Return [X, Y] of the center of cell containing provided text 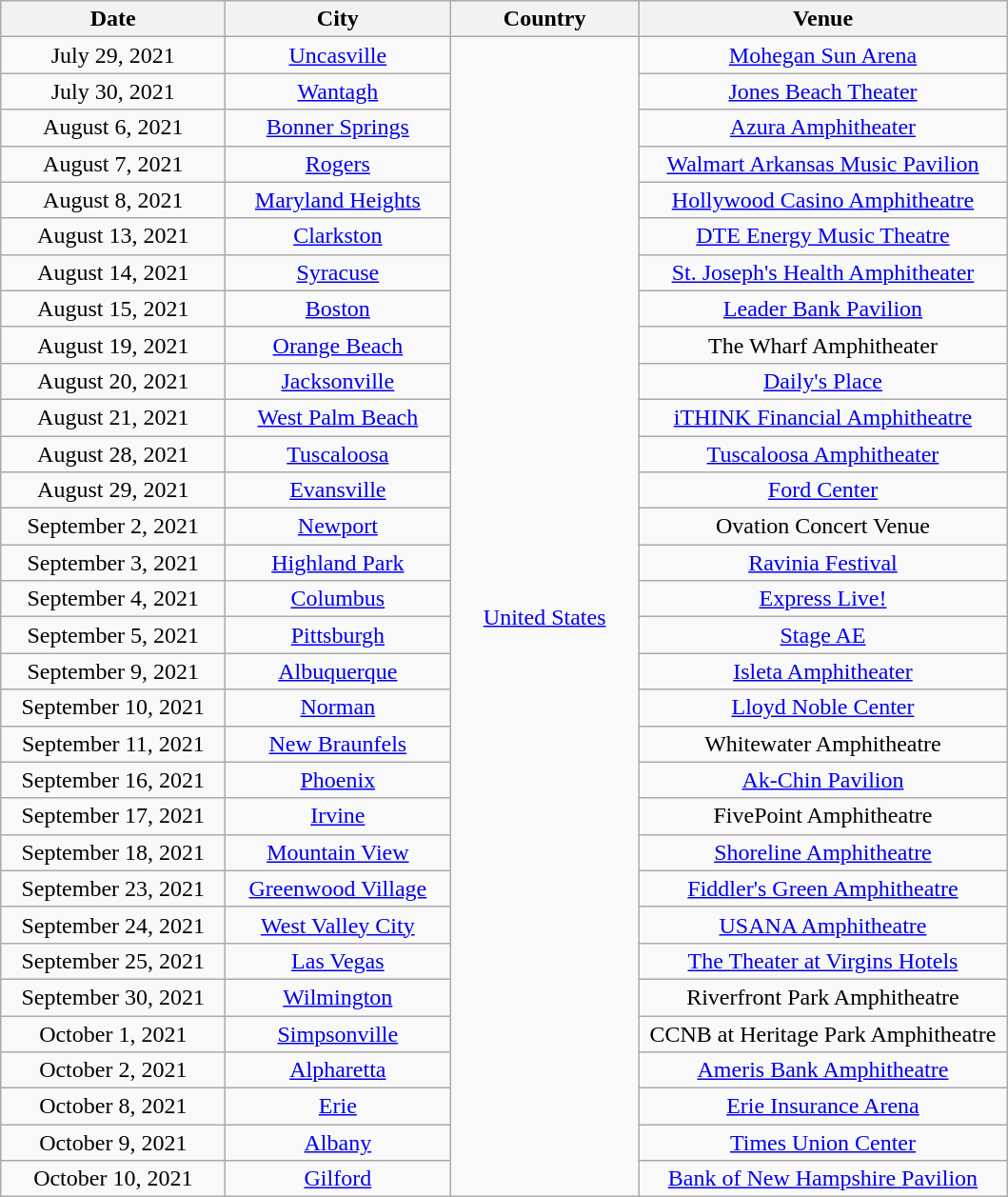
Syracuse [338, 272]
Boston [338, 309]
West Valley City [338, 925]
Ameris Bank Amphitheatre [822, 1070]
September 17, 2021 [113, 816]
September 16, 2021 [113, 780]
Evansville [338, 490]
Ravinia Festival [822, 563]
Ovation Concert Venue [822, 527]
September 30, 2021 [113, 997]
Riverfront Park Amphitheatre [822, 997]
Wantagh [338, 91]
Erie Insurance Arena [822, 1107]
Albany [338, 1143]
Wilmington [338, 997]
Jacksonville [338, 381]
October 8, 2021 [113, 1107]
Erie [338, 1107]
Whitewater Amphitheatre [822, 744]
September 25, 2021 [113, 961]
CCNB at Heritage Park Amphitheatre [822, 1033]
Express Live! [822, 599]
September 24, 2021 [113, 925]
FivePoint Amphitheatre [822, 816]
Fiddler's Green Amphitheatre [822, 888]
Ak-Chin Pavilion [822, 780]
September 18, 2021 [113, 852]
Newport [338, 527]
Date [113, 19]
Norman [338, 708]
Leader Bank Pavilion [822, 309]
Clarkston [338, 236]
July 30, 2021 [113, 91]
Mohegan Sun Arena [822, 55]
September 3, 2021 [113, 563]
Walmart Arkansas Music Pavilion [822, 164]
September 9, 2021 [113, 671]
Stage AE [822, 635]
West Palm Beach [338, 417]
The Wharf Amphitheater [822, 345]
August 13, 2021 [113, 236]
October 10, 2021 [113, 1179]
August 6, 2021 [113, 128]
The Theater at Virgins Hotels [822, 961]
September 5, 2021 [113, 635]
iTHINK Financial Amphitheatre [822, 417]
DTE Energy Music Theatre [822, 236]
Venue [822, 19]
October 9, 2021 [113, 1143]
Columbus [338, 599]
Irvine [338, 816]
USANA Amphitheatre [822, 925]
Shoreline Amphitheatre [822, 852]
Country [544, 19]
Las Vegas [338, 961]
Uncasville [338, 55]
Tuscaloosa Amphitheater [822, 454]
Bonner Springs [338, 128]
August 14, 2021 [113, 272]
Pittsburgh [338, 635]
September 23, 2021 [113, 888]
Tuscaloosa [338, 454]
Albuquerque [338, 671]
United States [544, 617]
Highland Park [338, 563]
Daily's Place [822, 381]
August 7, 2021 [113, 164]
September 10, 2021 [113, 708]
July 29, 2021 [113, 55]
August 29, 2021 [113, 490]
Gilford [338, 1179]
October 2, 2021 [113, 1070]
Mountain View [338, 852]
August 20, 2021 [113, 381]
New Braunfels [338, 744]
City [338, 19]
August 21, 2021 [113, 417]
Alpharetta [338, 1070]
August 19, 2021 [113, 345]
Hollywood Casino Amphitheatre [822, 200]
Azura Amphitheater [822, 128]
October 1, 2021 [113, 1033]
St. Joseph's Health Amphitheater [822, 272]
Ford Center [822, 490]
August 8, 2021 [113, 200]
August 15, 2021 [113, 309]
Greenwood Village [338, 888]
Bank of New Hampshire Pavilion [822, 1179]
September 4, 2021 [113, 599]
Rogers [338, 164]
Orange Beach [338, 345]
Phoenix [338, 780]
August 28, 2021 [113, 454]
Lloyd Noble Center [822, 708]
Times Union Center [822, 1143]
Jones Beach Theater [822, 91]
Maryland Heights [338, 200]
September 2, 2021 [113, 527]
Simpsonville [338, 1033]
September 11, 2021 [113, 744]
Isleta Amphitheater [822, 671]
